Search for the cell housing the specified text and yield its [X, Y] center coordinate. 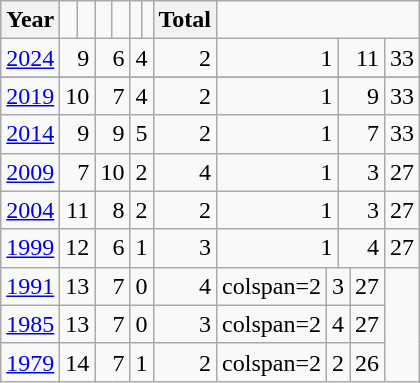
2019 [30, 96]
1991 [30, 286]
8 [112, 210]
Year [30, 20]
1999 [30, 248]
2004 [30, 210]
12 [78, 248]
2009 [30, 172]
2014 [30, 134]
Total [185, 20]
26 [368, 362]
2024 [30, 58]
5 [142, 134]
14 [78, 362]
1985 [30, 324]
1979 [30, 362]
